Extract the [x, y] coordinate from the center of the cell holding the provided text.  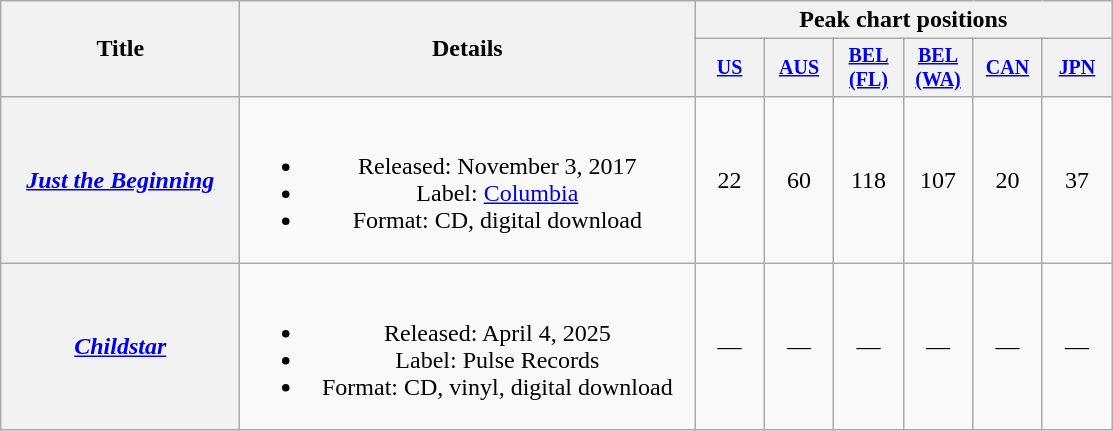
JPN [1076, 68]
20 [1008, 180]
107 [938, 180]
BEL(WA) [938, 68]
AUS [798, 68]
US [730, 68]
CAN [1008, 68]
22 [730, 180]
Peak chart positions [904, 20]
60 [798, 180]
Childstar [120, 346]
Details [468, 49]
118 [868, 180]
Title [120, 49]
Released: April 4, 2025Label: Pulse RecordsFormat: CD, vinyl, digital download [468, 346]
BEL(FL) [868, 68]
Released: November 3, 2017Label: ColumbiaFormat: CD, digital download [468, 180]
Just the Beginning [120, 180]
37 [1076, 180]
